Pinpoint the cell where the given text exists, returning its (x, y) midpoint coordinate. 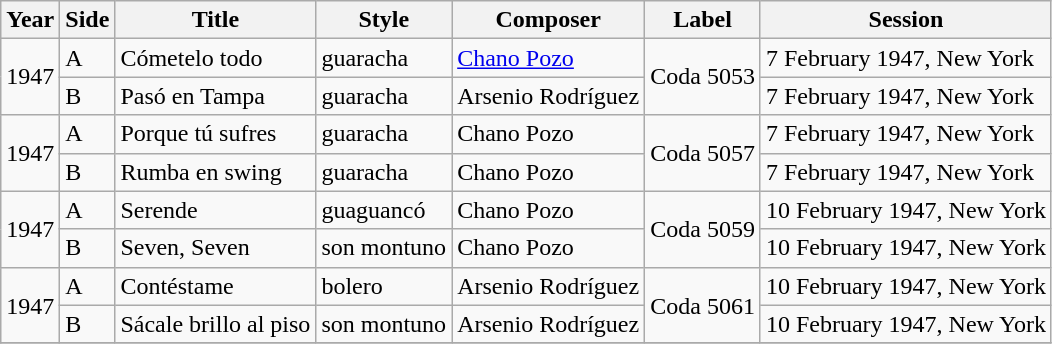
Rumba en swing (216, 172)
Composer (548, 20)
Style (384, 20)
Porque tú sufres (216, 134)
Coda 5053 (703, 77)
bolero (384, 286)
Coda 5057 (703, 153)
Sácale brillo al piso (216, 324)
Title (216, 20)
Year (30, 20)
Cómetelo todo (216, 58)
Seven, Seven (216, 248)
Label (703, 20)
Coda 5061 (703, 305)
Contéstame (216, 286)
Pasó en Tampa (216, 96)
guaguancó (384, 210)
Serende (216, 210)
Session (906, 20)
Side (88, 20)
Coda 5059 (703, 229)
